Locate the cell with the specified text and output its (x, y) center coordinate. 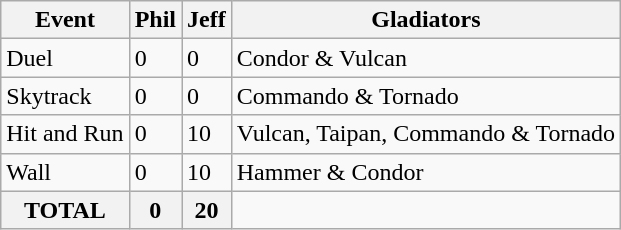
Hammer & Condor (426, 172)
Duel (65, 58)
Phil (155, 20)
Event (65, 20)
Jeff (207, 20)
Condor & Vulcan (426, 58)
Commando & Tornado (426, 96)
Gladiators (426, 20)
Vulcan, Taipan, Commando & Tornado (426, 134)
20 (207, 210)
Wall (65, 172)
Skytrack (65, 96)
Hit and Run (65, 134)
TOTAL (65, 210)
